Find where the given text appears and provide that cell's center as [X, Y] coordinate. 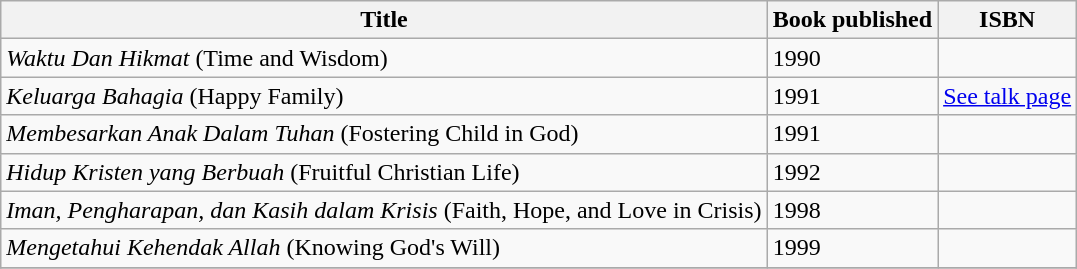
Keluarga Bahagia (Happy Family) [384, 96]
See talk page [1008, 96]
Waktu Dan Hikmat (Time and Wisdom) [384, 58]
Hidup Kristen yang Berbuah (Fruitful Christian Life) [384, 172]
ISBN [1008, 20]
Mengetahui Kehendak Allah (Knowing God's Will) [384, 248]
Membesarkan Anak Dalam Tuhan (Fostering Child in God) [384, 134]
1992 [852, 172]
1998 [852, 210]
Book published [852, 20]
Iman, Pengharapan, dan Kasih dalam Krisis (Faith, Hope, and Love in Crisis) [384, 210]
Title [384, 20]
1999 [852, 248]
1990 [852, 58]
